Identify which cell holds the provided text, then report its (X, Y) central coordinate. 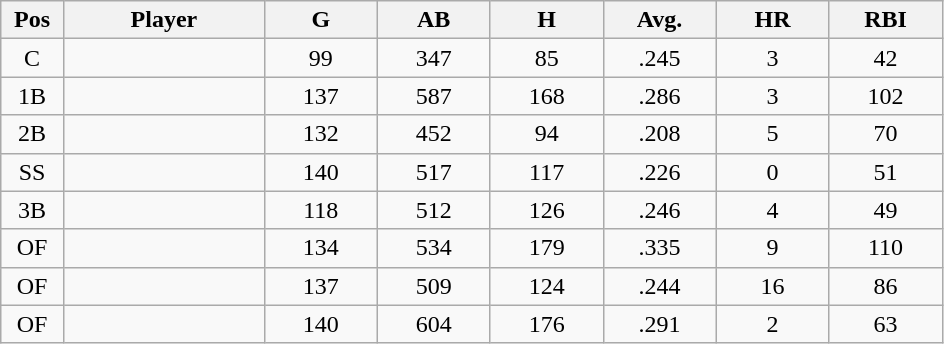
118 (320, 210)
Player (164, 20)
70 (886, 134)
509 (434, 286)
587 (434, 96)
604 (434, 324)
126 (546, 210)
110 (886, 248)
512 (434, 210)
2B (32, 134)
85 (546, 58)
Avg. (660, 20)
168 (546, 96)
.244 (660, 286)
51 (886, 172)
179 (546, 248)
.335 (660, 248)
4 (772, 210)
.286 (660, 96)
RBI (886, 20)
16 (772, 286)
132 (320, 134)
Pos (32, 20)
86 (886, 286)
SS (32, 172)
124 (546, 286)
347 (434, 58)
C (32, 58)
9 (772, 248)
3B (32, 210)
102 (886, 96)
AB (434, 20)
G (320, 20)
176 (546, 324)
5 (772, 134)
.246 (660, 210)
H (546, 20)
1B (32, 96)
94 (546, 134)
49 (886, 210)
.226 (660, 172)
2 (772, 324)
.208 (660, 134)
117 (546, 172)
42 (886, 58)
HR (772, 20)
.245 (660, 58)
.291 (660, 324)
63 (886, 324)
452 (434, 134)
134 (320, 248)
534 (434, 248)
99 (320, 58)
517 (434, 172)
0 (772, 172)
